Determine the [x, y] coordinate at the center of the cell enclosing the given text.  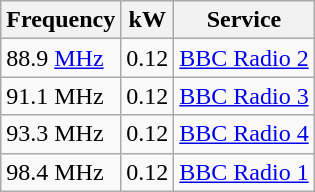
Frequency [61, 20]
Service [244, 20]
BBC Radio 2 [244, 58]
93.3 MHz [61, 134]
91.1 MHz [61, 96]
88.9 MHz [61, 58]
BBC Radio 4 [244, 134]
kW [148, 20]
98.4 MHz [61, 172]
BBC Radio 3 [244, 96]
BBC Radio 1 [244, 172]
